Return (x, y) of the center of cell containing provided text 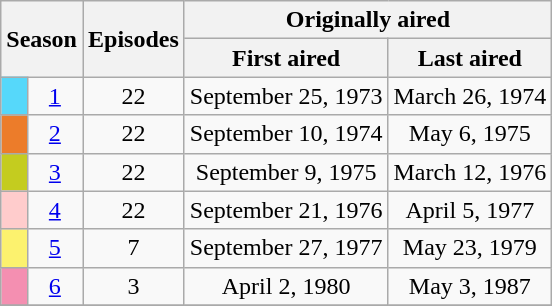
4 (54, 210)
September 27, 1977 (286, 248)
September 10, 1974 (286, 134)
April 2, 1980 (286, 286)
September 21, 1976 (286, 210)
7 (133, 248)
1 (54, 96)
5 (54, 248)
April 5, 1977 (470, 210)
March 12, 1976 (470, 172)
Originally aired (368, 20)
May 3, 1987 (470, 286)
2 (54, 134)
Last aired (470, 58)
March 26, 1974 (470, 96)
September 9, 1975 (286, 172)
6 (54, 286)
First aired (286, 58)
September 25, 1973 (286, 96)
May 23, 1979 (470, 248)
May 6, 1975 (470, 134)
Episodes (133, 39)
Season (42, 39)
